Return (x, y) of the center of cell containing provided text 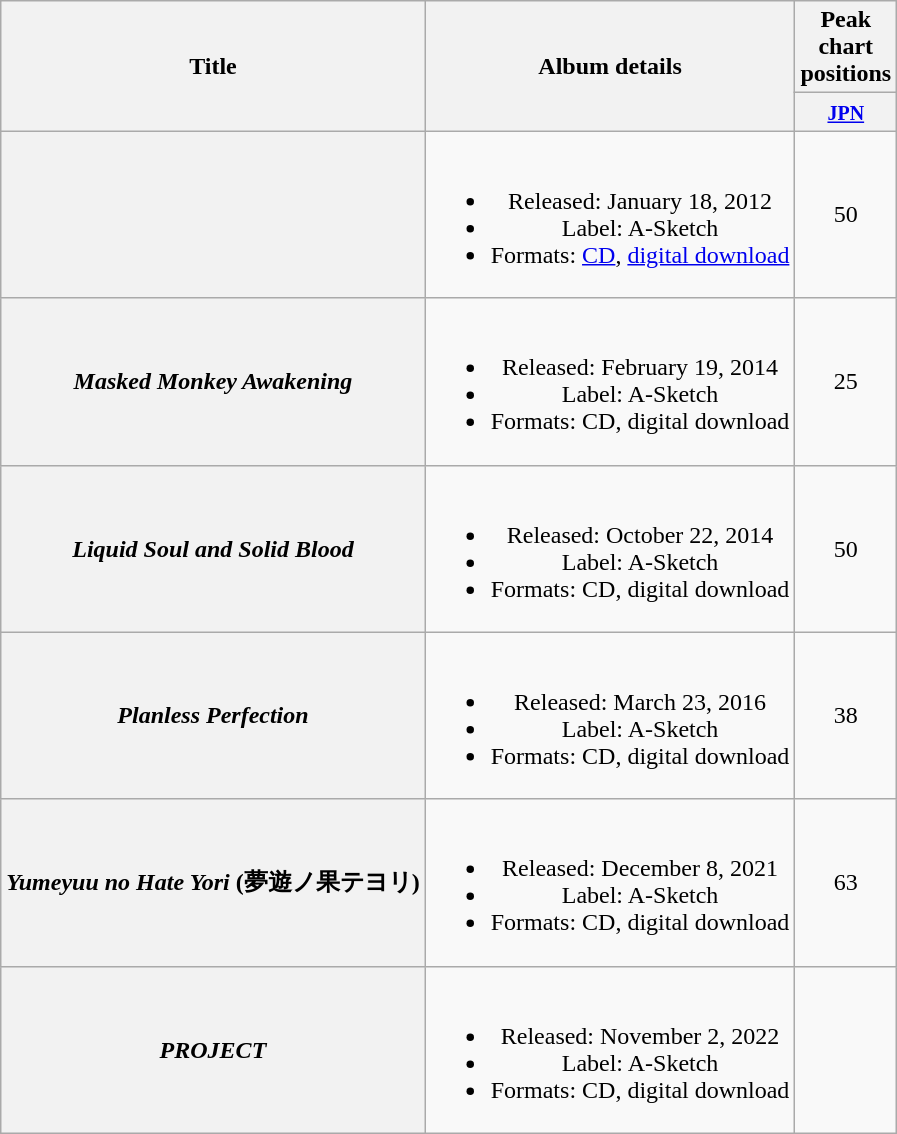
Masked Monkey Awakening (213, 382)
Released: November 2, 2022Label: A-SketchFormats: CD, digital download (610, 1050)
25 (846, 382)
Album details (610, 66)
JPN (846, 112)
Released: December 8, 2021Label: A-SketchFormats: CD, digital download (610, 882)
PROJECT (213, 1050)
Yumeyuu no Hate Yori (夢遊ノ果テヨリ) (213, 882)
Peak chart positions (846, 47)
63 (846, 882)
Released: October 22, 2014Label: A-SketchFormats: CD, digital download (610, 548)
Released: March 23, 2016Label: A-SketchFormats: CD, digital download (610, 716)
Planless Perfection (213, 716)
38 (846, 716)
Released: February 19, 2014Label: A-SketchFormats: CD, digital download (610, 382)
Title (213, 66)
Released: January 18, 2012Label: A-SketchFormats: CD, digital download (610, 214)
Liquid Soul and Solid Blood (213, 548)
